Detect which cell encompasses the target text, then output its [x, y] center coordinate. 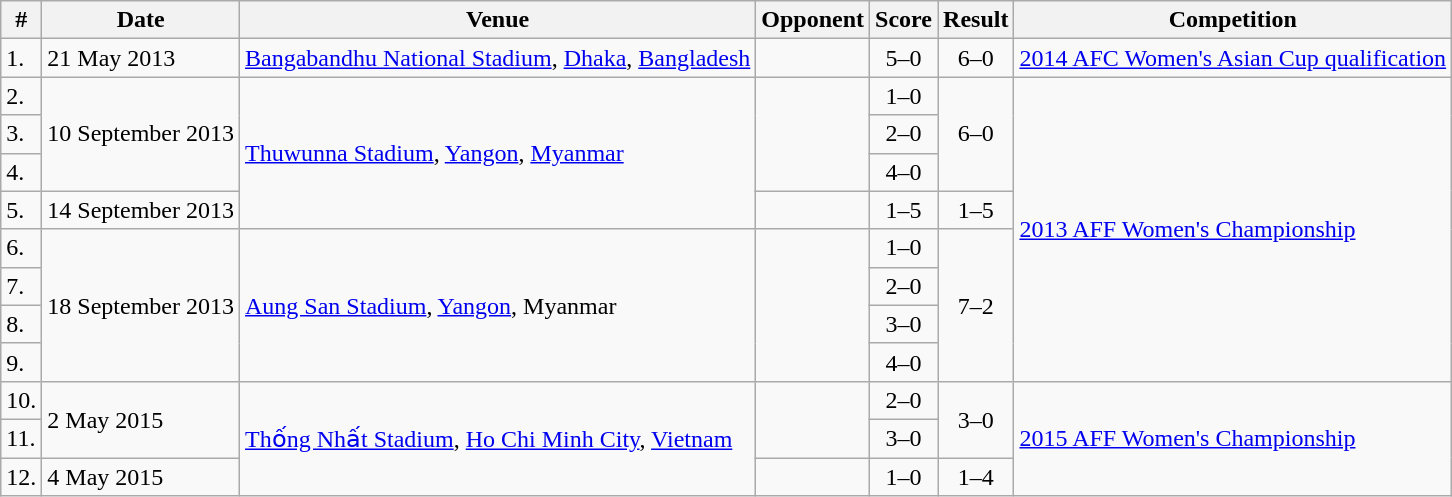
Score [904, 20]
11. [22, 438]
# [22, 20]
9. [22, 362]
5. [22, 210]
14 September 2013 [141, 210]
4. [22, 172]
2015 AFF Women's Championship [1233, 438]
Opponent [813, 20]
Thống Nhất Stadium, Ho Chi Minh City, Vietnam [498, 438]
Venue [498, 20]
2013 AFF Women's Championship [1233, 229]
2 May 2015 [141, 419]
Date [141, 20]
Bangabandhu National Stadium, Dhaka, Bangladesh [498, 58]
Result [976, 20]
3. [22, 134]
5–0 [904, 58]
10. [22, 400]
7. [22, 286]
1–4 [976, 477]
12. [22, 477]
1. [22, 58]
Competition [1233, 20]
Thuwunna Stadium, Yangon, Myanmar [498, 153]
10 September 2013 [141, 134]
21 May 2013 [141, 58]
Aung San Stadium, Yangon, Myanmar [498, 305]
2014 AFC Women's Asian Cup qualification [1233, 58]
18 September 2013 [141, 305]
8. [22, 324]
2. [22, 96]
7–2 [976, 305]
6. [22, 248]
4 May 2015 [141, 477]
